Locate the cell with the specified text and output its (x, y) center coordinate. 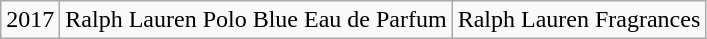
2017 (30, 20)
Ralph Lauren Polo Blue Eau de Parfum (256, 20)
Ralph Lauren Fragrances (579, 20)
